Output the [x, y] coordinate of the center of the cell containing the given text.  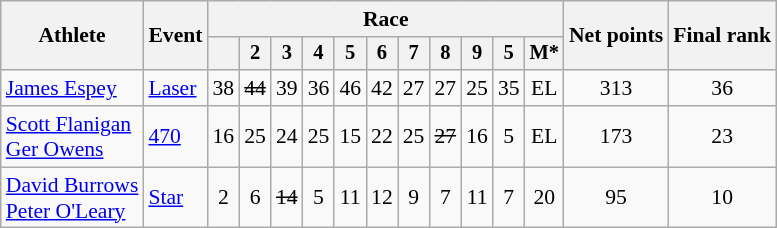
44 [255, 88]
23 [722, 136]
3 [287, 54]
22 [382, 136]
313 [616, 88]
James Espey [72, 88]
Net points [616, 36]
35 [509, 88]
14 [287, 198]
10 [722, 198]
12 [382, 198]
20 [544, 198]
173 [616, 136]
Race [385, 19]
David BurrowsPeter O'Leary [72, 198]
39 [287, 88]
Event [175, 36]
46 [350, 88]
38 [223, 88]
M* [544, 54]
24 [287, 136]
Laser [175, 88]
Final rank [722, 36]
95 [616, 198]
8 [445, 54]
Scott FlaniganGer Owens [72, 136]
Athlete [72, 36]
470 [175, 136]
4 [319, 54]
15 [350, 136]
Star [175, 198]
42 [382, 88]
